Return the [x, y] coordinate for the center point of the cell that contains the specified text.  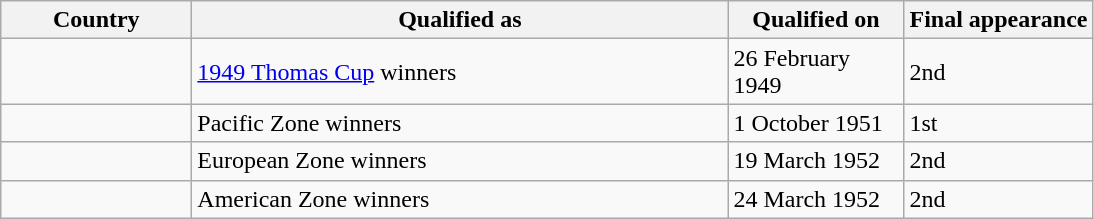
European Zone winners [460, 161]
1st [998, 123]
Country [96, 20]
24 March 1952 [816, 199]
19 March 1952 [816, 161]
1949 Thomas Cup winners [460, 72]
Pacific Zone winners [460, 123]
Qualified as [460, 20]
American Zone winners [460, 199]
Final appearance [998, 20]
26 February 1949 [816, 72]
1 October 1951 [816, 123]
Qualified on [816, 20]
